From the cell containing the given text, extract its center point as [x, y] coordinate. 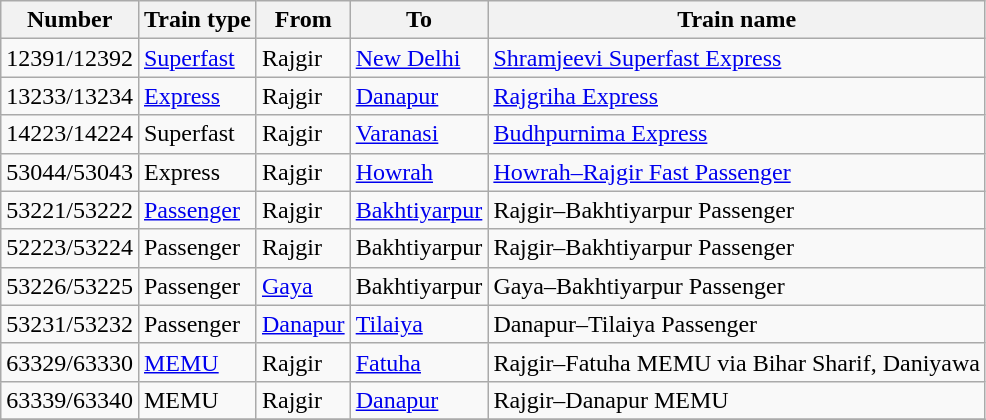
Gaya [303, 286]
13233/13234 [70, 96]
Rajgriha Express [737, 96]
Danapur–Tilaiya Passenger [737, 324]
New Delhi [419, 58]
63339/63340 [70, 400]
Howrah [419, 172]
12391/12392 [70, 58]
52223/53224 [70, 248]
63329/63330 [70, 362]
Tilaiya [419, 324]
Varanasi [419, 134]
14223/14224 [70, 134]
Number [70, 20]
Train type [197, 20]
Train name [737, 20]
Fatuha [419, 362]
To [419, 20]
Gaya–Bakhtiyarpur Passenger [737, 286]
53231/53232 [70, 324]
Howrah–Rajgir Fast Passenger [737, 172]
53221/53222 [70, 210]
Rajgir–Fatuha MEMU via Bihar Sharif, Daniyawa [737, 362]
53226/53225 [70, 286]
From [303, 20]
Rajgir–Danapur MEMU [737, 400]
53044/53043 [70, 172]
Shramjeevi Superfast Express [737, 58]
Budhpurnima Express [737, 134]
